From the cell containing the given text, extract its center point as (X, Y) coordinate. 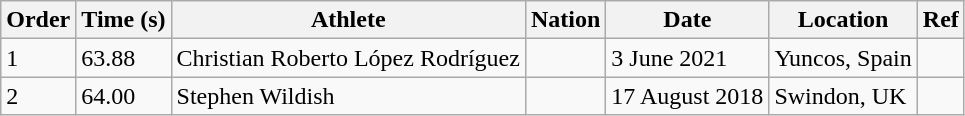
Yuncos, Spain (843, 58)
Time (s) (124, 20)
Christian Roberto López Rodríguez (348, 58)
Nation (565, 20)
Location (843, 20)
3 June 2021 (688, 58)
Date (688, 20)
Swindon, UK (843, 96)
17 August 2018 (688, 96)
Order (38, 20)
2 (38, 96)
63.88 (124, 58)
Ref (940, 20)
Athlete (348, 20)
64.00 (124, 96)
1 (38, 58)
Stephen Wildish (348, 96)
